Find where the given text appears and provide that cell's center as (X, Y) coordinate. 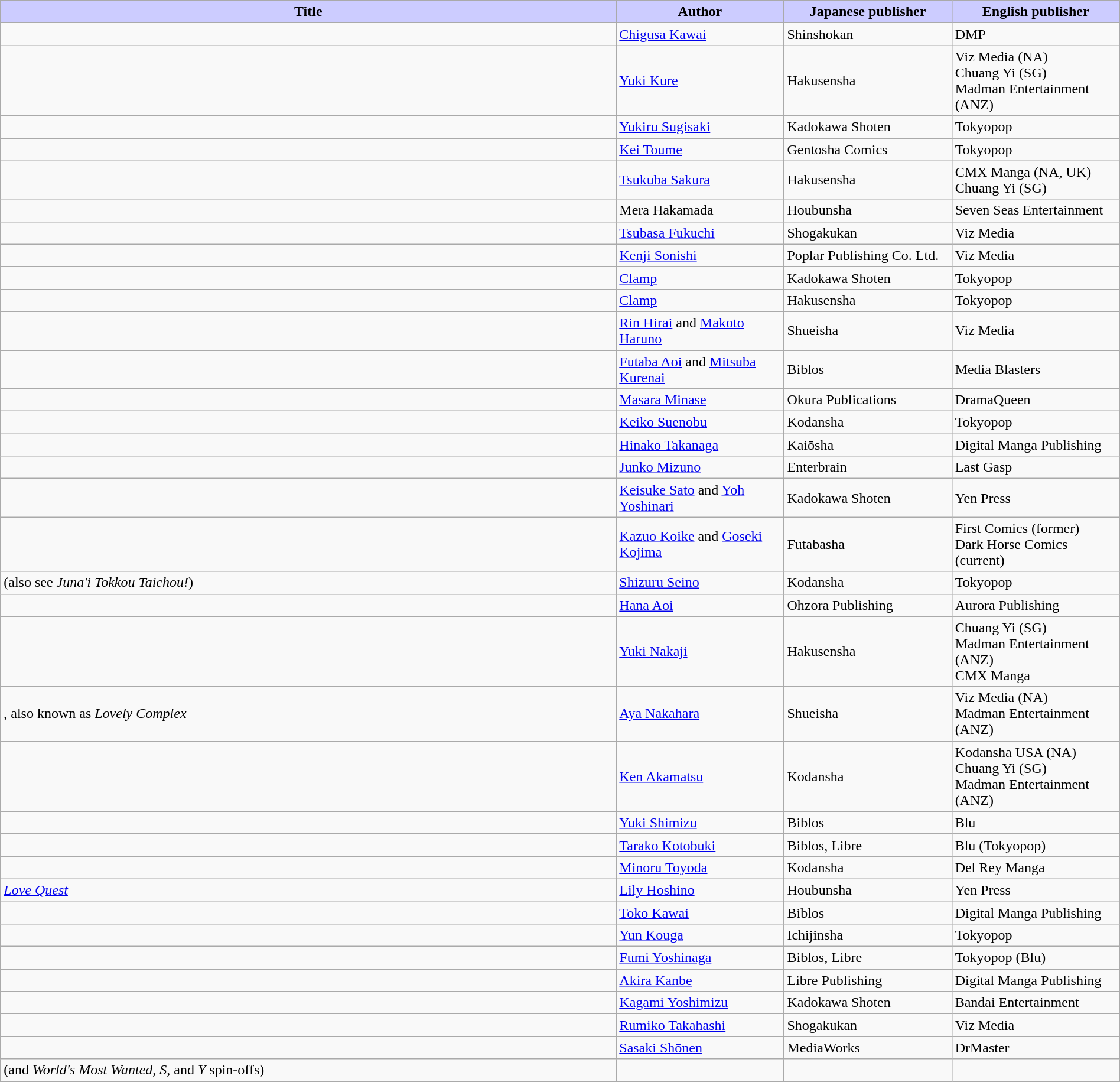
Title (308, 12)
Viz Media (NA) Madman Entertainment (ANZ) (1036, 714)
Libre Publishing (868, 980)
Kenji Sonishi (700, 255)
Kazuo Koike and Goseki Kojima (700, 544)
Junko Mizuno (700, 467)
Shinshokan (868, 34)
Chigusa Kawai (700, 34)
Japanese publisher (868, 12)
(also see Juna'i Tokkou Taichou!) (308, 583)
DrMaster (1036, 1048)
Love Quest (308, 890)
Futabasha (868, 544)
Bandai Entertainment (1036, 1003)
Ichijinsha (868, 935)
Toko Kawai (700, 913)
Yun Kouga (700, 935)
Hana Aoi (700, 605)
Ohzora Publishing (868, 605)
Yuki Shimizu (700, 823)
Kagami Yoshimizu (700, 1003)
Blu (Tokyopop) (1036, 845)
Yukiru Sugisaki (700, 127)
Tsubasa Fukuchi (700, 233)
Yuki Kure (700, 80)
Keiko Suenobu (700, 423)
Enterbrain (868, 467)
Del Rey Manga (1036, 867)
Rumiko Takahashi (700, 1025)
Tarako Kotobuki (700, 845)
Tokyopop (Blu) (1036, 958)
Blu (1036, 823)
Hinako Takanaga (700, 445)
Last Gasp (1036, 467)
Aya Nakahara (700, 714)
Akira Kanbe (700, 980)
Seven Seas Entertainment (1036, 210)
Kaiōsha (868, 445)
Author (700, 12)
Rin Hirai and Makoto Haruno (700, 331)
DMP (1036, 34)
Yuki Nakaji (700, 651)
MediaWorks (868, 1048)
Keisuke Sato and Yoh Yoshinari (700, 498)
Minoru Toyoda (700, 867)
Tsukuba Sakura (700, 180)
Poplar Publishing Co. Ltd. (868, 255)
Ken Akamatsu (700, 776)
Kodansha USA (NA) Chuang Yi (SG) Madman Entertainment (ANZ) (1036, 776)
Masara Minase (700, 400)
Sasaki Shōnen (700, 1048)
Fumi Yoshinaga (700, 958)
Media Blasters (1036, 369)
Shizuru Seino (700, 583)
Gentosha Comics (868, 150)
Okura Publications (868, 400)
Futaba Aoi and Mitsuba Kurenai (700, 369)
Kei Toume (700, 150)
(and World's Most Wanted, S, and Y spin-offs) (308, 1070)
Viz Media (NA) Chuang Yi (SG) Madman Entertainment (ANZ) (1036, 80)
DramaQueen (1036, 400)
English publisher (1036, 12)
Lily Hoshino (700, 890)
, also known as Lovely Complex (308, 714)
Chuang Yi (SG) Madman Entertainment (ANZ) CMX Manga (1036, 651)
Aurora Publishing (1036, 605)
Mera Hakamada (700, 210)
CMX Manga (NA, UK) Chuang Yi (SG) (1036, 180)
First Comics (former) Dark Horse Comics (current) (1036, 544)
